Return the [x, y] coordinate for the center point of the cell that contains the specified text.  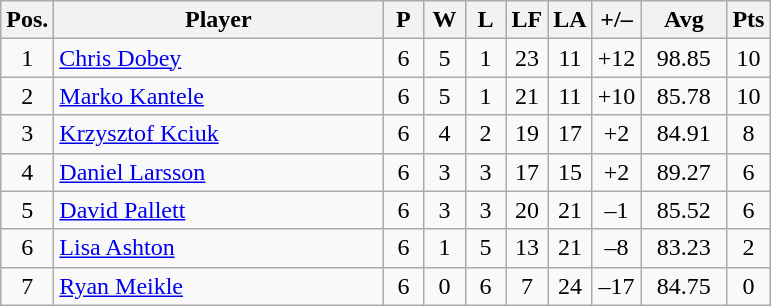
+12 [616, 58]
19 [527, 134]
L [486, 20]
84.91 [684, 134]
24 [570, 286]
84.75 [684, 286]
85.52 [684, 210]
Daniel Larsson [218, 172]
83.23 [684, 248]
Ryan Meikle [218, 286]
Player [218, 20]
–8 [616, 248]
LF [527, 20]
8 [748, 134]
Pts [748, 20]
Chris Dobey [218, 58]
–1 [616, 210]
David Pallett [218, 210]
P [404, 20]
23 [527, 58]
W [444, 20]
85.78 [684, 96]
Marko Kantele [218, 96]
LA [570, 20]
Avg [684, 20]
13 [527, 248]
+/– [616, 20]
89.27 [684, 172]
Krzysztof Kciuk [218, 134]
Pos. [28, 20]
98.85 [684, 58]
+10 [616, 96]
–17 [616, 286]
15 [570, 172]
20 [527, 210]
Lisa Ashton [218, 248]
